Determine the [X, Y] coordinate at the center of the cell enclosing the given text.  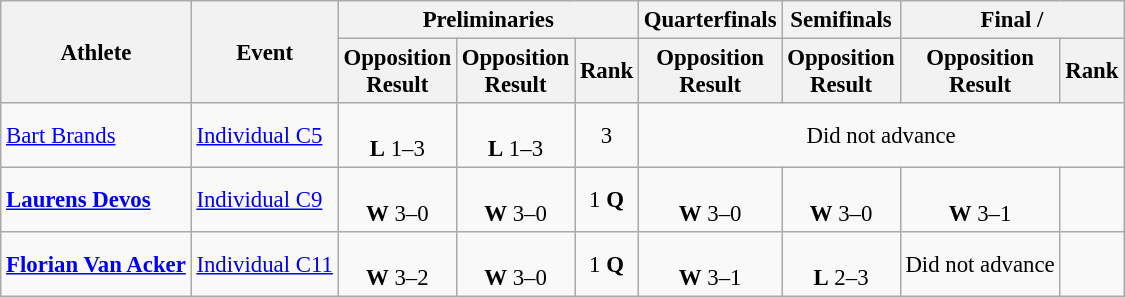
Individual C11 [264, 264]
Semifinals [841, 20]
Final / [1012, 20]
L 2–3 [841, 264]
Athlete [96, 52]
Laurens Devos [96, 200]
Florian Van Acker [96, 264]
Bart Brands [96, 136]
Individual C5 [264, 136]
Event [264, 52]
3 [607, 136]
Preliminaries [488, 20]
Individual C9 [264, 200]
Quarterfinals [710, 20]
W 3–2 [397, 264]
